Extract the (X, Y) coordinate from the center of the cell holding the provided text.  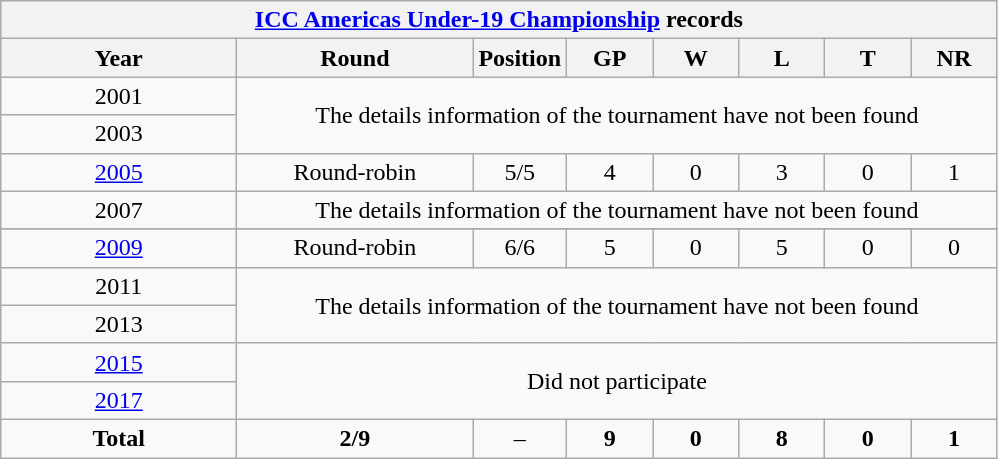
5/5 (520, 172)
T (868, 58)
GP (610, 58)
3 (782, 172)
Round (355, 58)
2005 (119, 172)
6/6 (520, 248)
2017 (119, 400)
ICC Americas Under-19 Championship records (499, 20)
2003 (119, 134)
2009 (119, 248)
2007 (119, 210)
2001 (119, 96)
2015 (119, 362)
NR (954, 58)
Total (119, 438)
9 (610, 438)
2013 (119, 324)
Year (119, 58)
Did not participate (617, 381)
Position (520, 58)
8 (782, 438)
L (782, 58)
– (520, 438)
4 (610, 172)
2/9 (355, 438)
2011 (119, 286)
W (696, 58)
